From the cell containing the given text, extract its center point as [X, Y] coordinate. 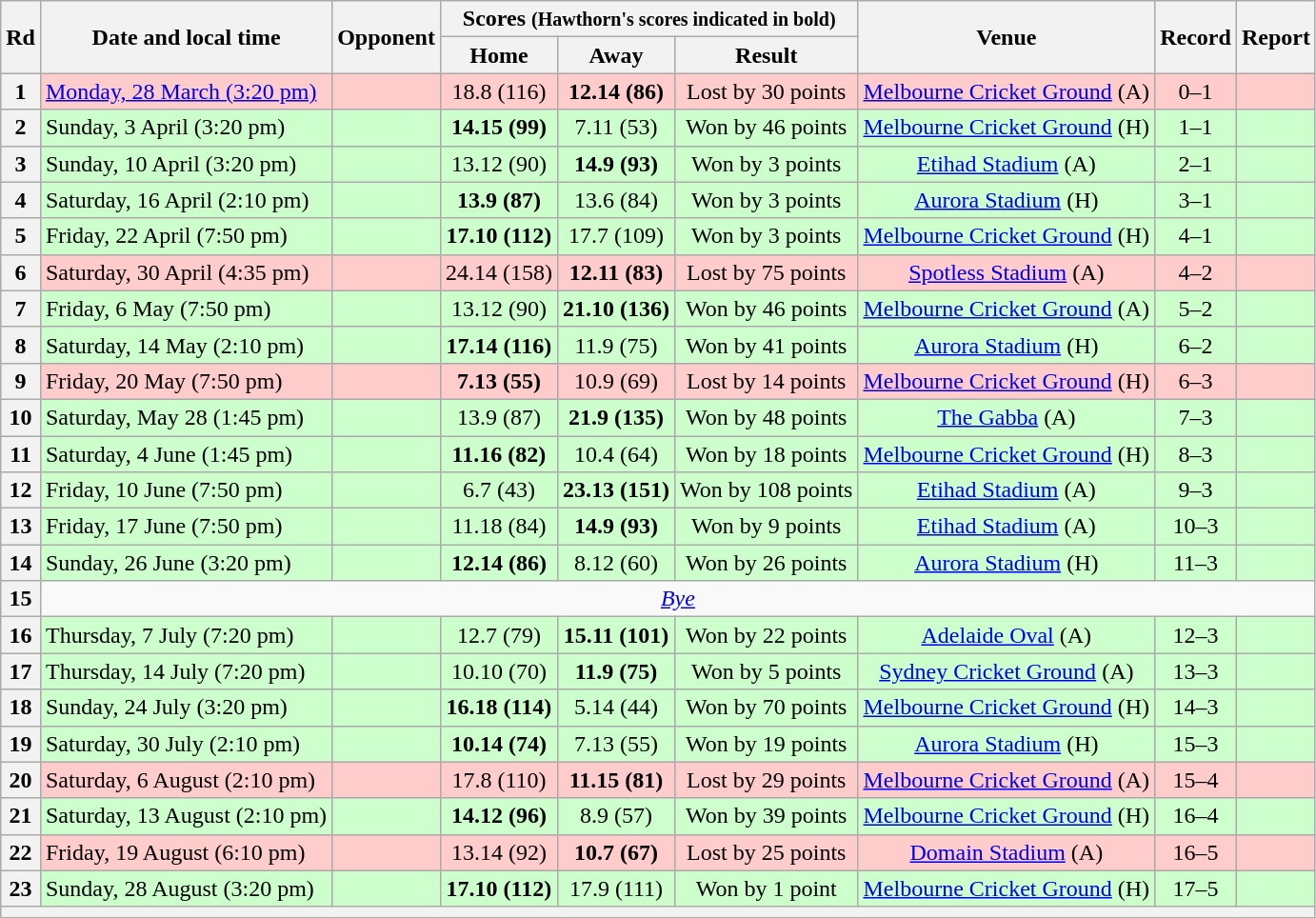
Saturday, 30 April (4:35 pm) [186, 272]
Home [499, 55]
1 [21, 91]
Won by 9 points [767, 527]
Lost by 75 points [767, 272]
1–1 [1196, 128]
4 [21, 200]
17.14 (116) [499, 345]
12.11 (83) [615, 272]
Thursday, 14 July (7:20 pm) [186, 671]
21.10 (136) [615, 309]
16.18 (114) [499, 708]
19 [21, 744]
Sunday, 10 April (3:20 pm) [186, 164]
Rd [21, 37]
10.9 (69) [615, 381]
Monday, 28 March (3:20 pm) [186, 91]
Won by 22 points [767, 635]
Away [615, 55]
Thursday, 7 July (7:20 pm) [186, 635]
Lost by 29 points [767, 780]
Won by 41 points [767, 345]
6.7 (43) [499, 490]
22 [21, 852]
17.9 (111) [615, 888]
0–1 [1196, 91]
12 [21, 490]
18.8 (116) [499, 91]
13.6 (84) [615, 200]
Bye [678, 599]
4–1 [1196, 236]
17.7 (109) [615, 236]
12.7 (79) [499, 635]
16 [21, 635]
Sunday, 24 July (3:20 pm) [186, 708]
15–3 [1196, 744]
3–1 [1196, 200]
9 [21, 381]
6–2 [1196, 345]
23 [21, 888]
10–3 [1196, 527]
7.11 (53) [615, 128]
7–3 [1196, 417]
Won by 48 points [767, 417]
Saturday, 30 July (2:10 pm) [186, 744]
16–4 [1196, 816]
Friday, 19 August (6:10 pm) [186, 852]
15.11 (101) [615, 635]
6 [21, 272]
8.9 (57) [615, 816]
2 [21, 128]
21 [21, 816]
8–3 [1196, 454]
3 [21, 164]
13.14 (92) [499, 852]
11 [21, 454]
5–2 [1196, 309]
16–5 [1196, 852]
Result [767, 55]
24.14 (158) [499, 272]
Sunday, 3 April (3:20 pm) [186, 128]
Won by 108 points [767, 490]
23.13 (151) [615, 490]
14–3 [1196, 708]
9–3 [1196, 490]
Adelaide Oval (A) [1007, 635]
Scores (Hawthorn's scores indicated in bold) [649, 19]
Won by 18 points [767, 454]
21.9 (135) [615, 417]
13 [21, 527]
15 [21, 599]
10 [21, 417]
Spotless Stadium (A) [1007, 272]
8.12 (60) [615, 563]
17–5 [1196, 888]
Won by 39 points [767, 816]
11.15 (81) [615, 780]
Saturday, 14 May (2:10 pm) [186, 345]
Lost by 25 points [767, 852]
10.10 (70) [499, 671]
18 [21, 708]
Saturday, May 28 (1:45 pm) [186, 417]
The Gabba (A) [1007, 417]
Venue [1007, 37]
2–1 [1196, 164]
Opponent [387, 37]
13–3 [1196, 671]
17 [21, 671]
10.14 (74) [499, 744]
8 [21, 345]
Won by 26 points [767, 563]
Saturday, 16 April (2:10 pm) [186, 200]
Date and local time [186, 37]
17.8 (110) [499, 780]
6–3 [1196, 381]
Friday, 22 April (7:50 pm) [186, 236]
Lost by 14 points [767, 381]
5.14 (44) [615, 708]
Lost by 30 points [767, 91]
10.7 (67) [615, 852]
4–2 [1196, 272]
Sunday, 28 August (3:20 pm) [186, 888]
15–4 [1196, 780]
Won by 1 point [767, 888]
7 [21, 309]
14 [21, 563]
Saturday, 13 August (2:10 pm) [186, 816]
Friday, 17 June (7:50 pm) [186, 527]
5 [21, 236]
10.4 (64) [615, 454]
11–3 [1196, 563]
14.15 (99) [499, 128]
12–3 [1196, 635]
Friday, 20 May (7:50 pm) [186, 381]
Friday, 10 June (7:50 pm) [186, 490]
Won by 5 points [767, 671]
20 [21, 780]
Won by 19 points [767, 744]
Domain Stadium (A) [1007, 852]
Report [1276, 37]
Record [1196, 37]
11.16 (82) [499, 454]
14.12 (96) [499, 816]
Sunday, 26 June (3:20 pm) [186, 563]
Friday, 6 May (7:50 pm) [186, 309]
Won by 70 points [767, 708]
Sydney Cricket Ground (A) [1007, 671]
Saturday, 6 August (2:10 pm) [186, 780]
Saturday, 4 June (1:45 pm) [186, 454]
11.18 (84) [499, 527]
